Return the [X, Y] coordinate for the center point of the cell that contains the specified text.  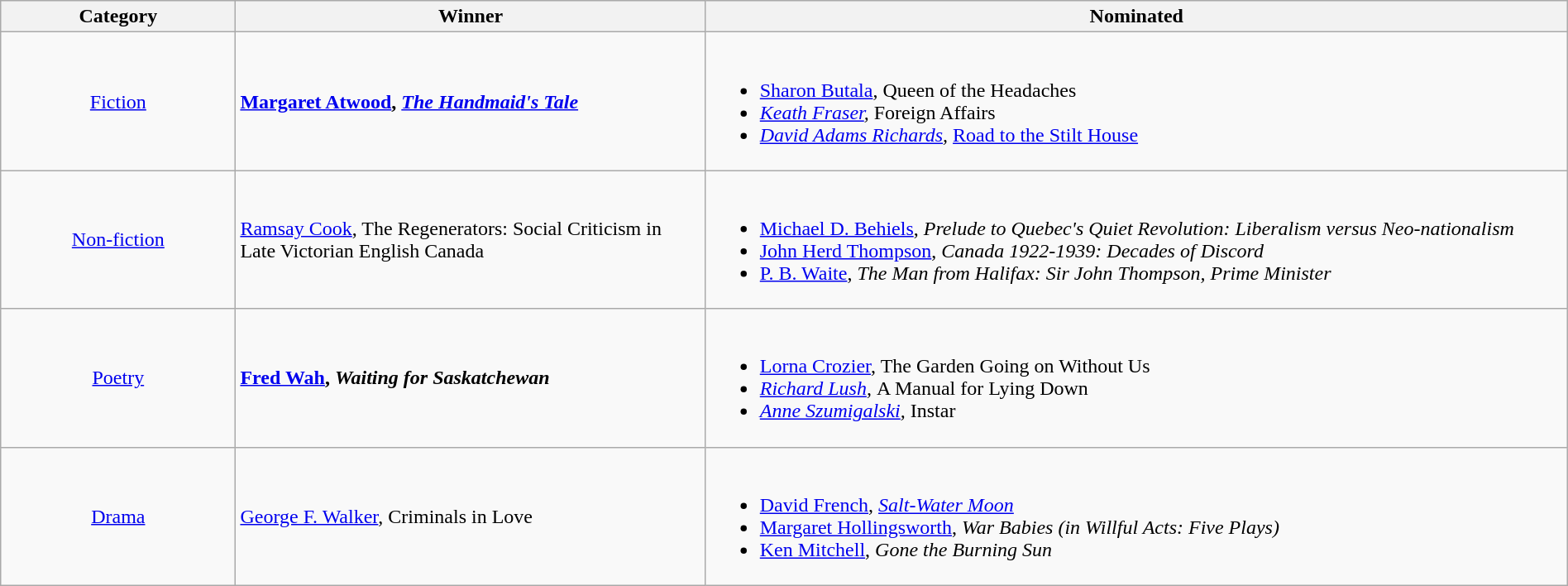
Category [118, 17]
Drama [118, 516]
Margaret Atwood, The Handmaid's Tale [471, 101]
David French, Salt-Water MoonMargaret Hollingsworth, War Babies (in Willful Acts: Five Plays)Ken Mitchell, Gone the Burning Sun [1136, 516]
Nominated [1136, 17]
Ramsay Cook, The Regenerators: Social Criticism in Late Victorian English Canada [471, 240]
George F. Walker, Criminals in Love [471, 516]
Fiction [118, 101]
Non-fiction [118, 240]
Fred Wah, Waiting for Saskatchewan [471, 377]
Sharon Butala, Queen of the HeadachesKeath Fraser, Foreign AffairsDavid Adams Richards, Road to the Stilt House [1136, 101]
Lorna Crozier, The Garden Going on Without UsRichard Lush, A Manual for Lying DownAnne Szumigalski, Instar [1136, 377]
Winner [471, 17]
Poetry [118, 377]
